Locate the cell with the specified text and output its (x, y) center coordinate. 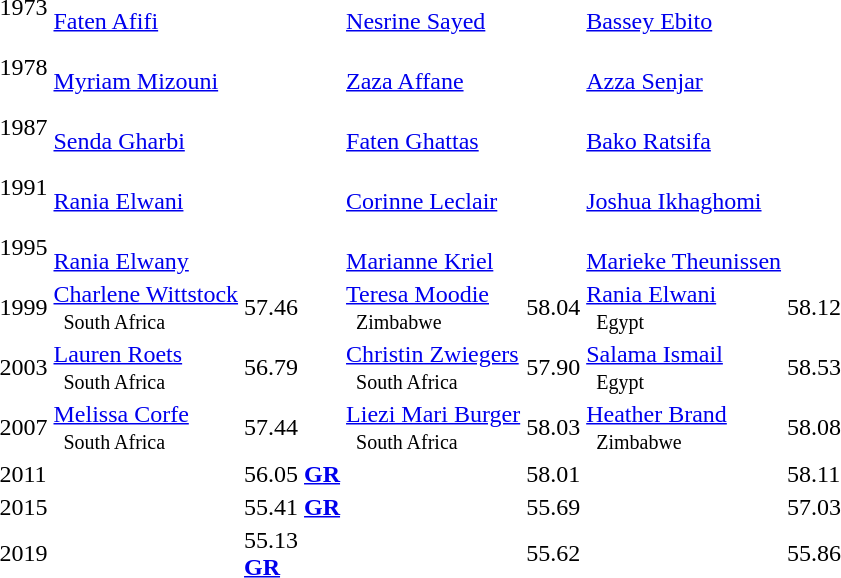
Lauren Roets South Africa (146, 368)
Myriam Mizouni (146, 68)
Faten Ghattas (434, 128)
Senda Gharbi (146, 128)
Liezi Mari Burger South Africa (434, 428)
56.05 GR (292, 474)
Melissa Corfe South Africa (146, 428)
Charlene Wittstock South Africa (146, 308)
57.44 (292, 428)
55.69 (554, 507)
55.41 GR (292, 507)
57.46 (292, 308)
Marieke Theunissen (684, 248)
Joshua Ikhaghomi (684, 188)
58.03 (554, 428)
Rania Elwani Egypt (684, 308)
Rania Elwani (146, 188)
Bako Ratsifa (684, 128)
Azza Senjar (684, 68)
58.01 (554, 474)
Christin Zwiegers South Africa (434, 368)
Teresa Moodie Zimbabwe (434, 308)
56.79 (292, 368)
Marianne Kriel (434, 248)
Corinne Leclair (434, 188)
Rania Elwany (146, 248)
Heather Brand Zimbabwe (684, 428)
Salama Ismail Egypt (684, 368)
57.90 (554, 368)
Zaza Affane (434, 68)
58.04 (554, 308)
